Return the [X, Y] coordinate for the center point of the cell that contains the specified text.  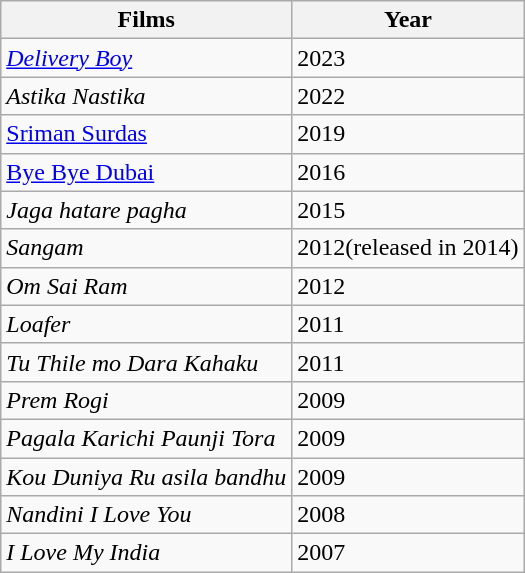
Pagala Karichi Paunji Tora [146, 438]
2008 [408, 515]
Films [146, 20]
2019 [408, 134]
2016 [408, 172]
Sriman Surdas [146, 134]
Prem Rogi [146, 400]
Kou Duniya Ru asila bandhu [146, 477]
2012(released in 2014) [408, 248]
Tu Thile mo Dara Kahaku [146, 362]
2012 [408, 286]
Astika Nastika [146, 96]
Nandini I Love You [146, 515]
2007 [408, 553]
I Love My India [146, 553]
Om Sai Ram [146, 286]
2015 [408, 210]
2022 [408, 96]
Bye Bye Dubai [146, 172]
2023 [408, 58]
Loafer [146, 324]
Jaga hatare pagha [146, 210]
Delivery Boy [146, 58]
Sangam [146, 248]
Year [408, 20]
